Locate the cell with the specified text and output its (X, Y) center coordinate. 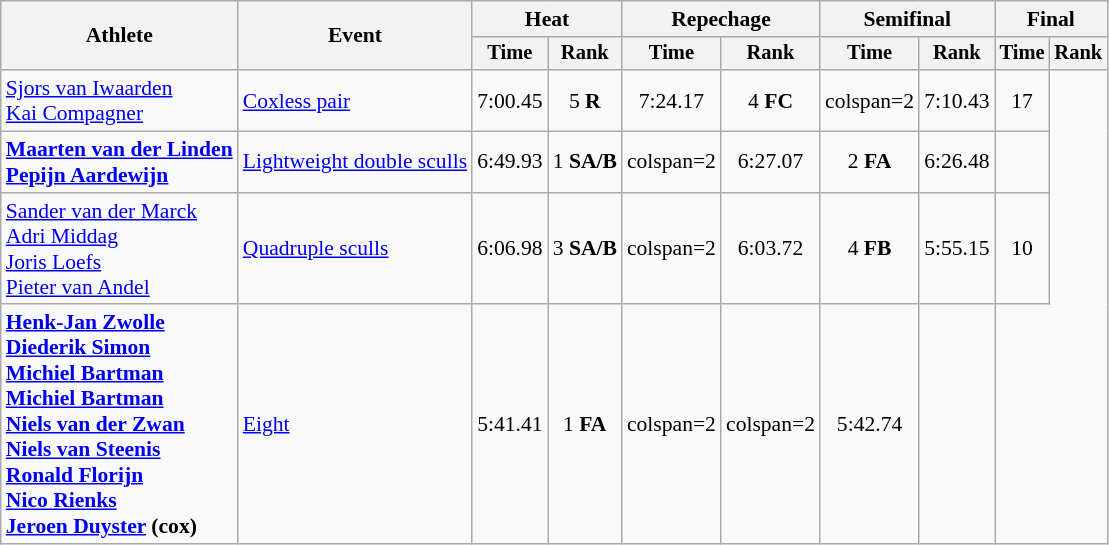
3 SA/B (585, 249)
5 R (585, 100)
10 (1022, 249)
4 FC (770, 100)
6:27.07 (770, 162)
1 FA (585, 425)
7:24.17 (672, 100)
6:06.98 (510, 249)
4 FB (870, 249)
6:26.48 (956, 162)
5:42.74 (870, 425)
Repechage (721, 19)
Athlete (120, 36)
17 (1022, 100)
Sjors van IwaardenKai Compagner (120, 100)
Maarten van der LindenPepijn Aardewijn (120, 162)
Quadruple sculls (355, 249)
5:55.15 (956, 249)
7:10.43 (956, 100)
Henk-Jan ZwolleDiederik SimonMichiel BartmanMichiel BartmanNiels van der ZwanNiels van SteenisRonald FlorijnNico RienksJeroen Duyster (cox) (120, 425)
Coxless pair (355, 100)
Heat (547, 19)
5:41.41 (510, 425)
Lightweight double sculls (355, 162)
Final (1051, 19)
7:00.45 (510, 100)
Semifinal (908, 19)
6:03.72 (770, 249)
2 FA (870, 162)
Sander van der MarckAdri MiddagJoris LoefsPieter van Andel (120, 249)
Eight (355, 425)
Event (355, 36)
6:49.93 (510, 162)
1 SA/B (585, 162)
